Pinpoint the cell where the given text exists, returning its [X, Y] midpoint coordinate. 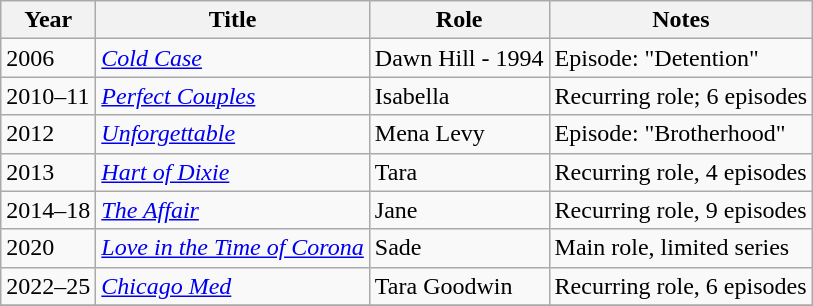
Recurring role, 9 episodes [681, 210]
Title [233, 20]
Recurring role; 6 episodes [681, 96]
Episode: "Brotherhood" [681, 134]
Sade [459, 248]
Mena Levy [459, 134]
Tara [459, 172]
2010–11 [48, 96]
Notes [681, 20]
2020 [48, 248]
Perfect Couples [233, 96]
2014–18 [48, 210]
Role [459, 20]
Recurring role, 6 episodes [681, 286]
Recurring role, 4 episodes [681, 172]
The Affair [233, 210]
Dawn Hill - 1994 [459, 58]
Love in the Time of Corona [233, 248]
Isabella [459, 96]
Cold Case [233, 58]
Main role, limited series [681, 248]
2013 [48, 172]
Episode: "Detention" [681, 58]
2012 [48, 134]
Tara Goodwin [459, 286]
Chicago Med [233, 286]
Year [48, 20]
2022–25 [48, 286]
2006 [48, 58]
Jane [459, 210]
Hart of Dixie [233, 172]
Unforgettable [233, 134]
